Provide the (X, Y) coordinate of the cell's center where the given text is located.  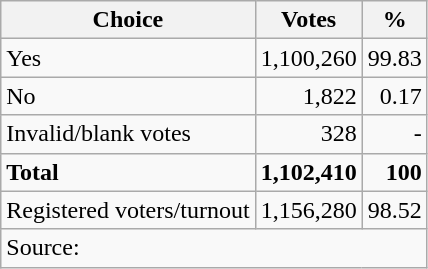
No (128, 96)
1,156,280 (308, 210)
99.83 (394, 58)
Registered voters/turnout (128, 210)
328 (308, 134)
1,100,260 (308, 58)
% (394, 20)
Votes (308, 20)
- (394, 134)
1,822 (308, 96)
1,102,410 (308, 172)
98.52 (394, 210)
100 (394, 172)
Yes (128, 58)
0.17 (394, 96)
Source: (214, 248)
Total (128, 172)
Invalid/blank votes (128, 134)
Choice (128, 20)
